Extract the [x, y] coordinate from the center of the cell holding the provided text.  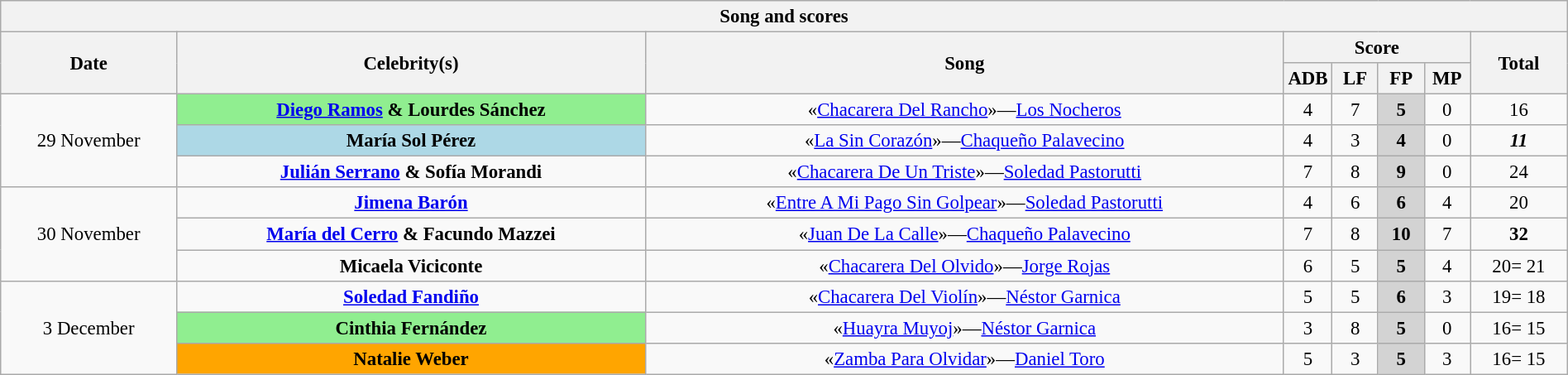
Score [1376, 48]
24 [1519, 172]
«Entre A Mi Pago Sin Golpear»—Soledad Pastorutti [964, 203]
3 December [89, 328]
29 November [89, 141]
María del Cerro & Facundo Mazzei [412, 234]
19= 18 [1519, 296]
«Chacarera De Un Triste»—Soledad Pastorutti [964, 172]
Total [1519, 63]
Cinthia Fernández [412, 328]
Soledad Fandiño [412, 296]
«Juan De La Calle»—Chaqueño Palavecino [964, 234]
LF [1355, 79]
Date [89, 63]
FP [1401, 79]
16 [1519, 110]
10 [1401, 234]
Diego Ramos & Lourdes Sánchez [412, 110]
«Chacarera Del Olvido»—Jorge Rojas [964, 266]
Celebrity(s) [412, 63]
«La Sin Corazón»—Chaqueño Palavecino [964, 141]
20 [1519, 203]
32 [1519, 234]
MP [1447, 79]
«Chacarera Del Rancho»—Los Nocheros [964, 110]
Jimena Barón [412, 203]
Song and scores [784, 17]
«Chacarera Del Violín»—Néstor Garnica [964, 296]
María Sol Pérez [412, 141]
30 November [89, 233]
11 [1519, 141]
Julián Serrano & Sofía Morandi [412, 172]
«Huayra Muyoj»—Néstor Garnica [964, 328]
Song [964, 63]
9 [1401, 172]
ADB [1308, 79]
«Zamba Para Olvidar»—Daniel Toro [964, 358]
20= 21 [1519, 266]
Natalie Weber [412, 358]
Micaela Viciconte [412, 266]
